Extract the (x, y) coordinate from the center of the cell holding the provided text.  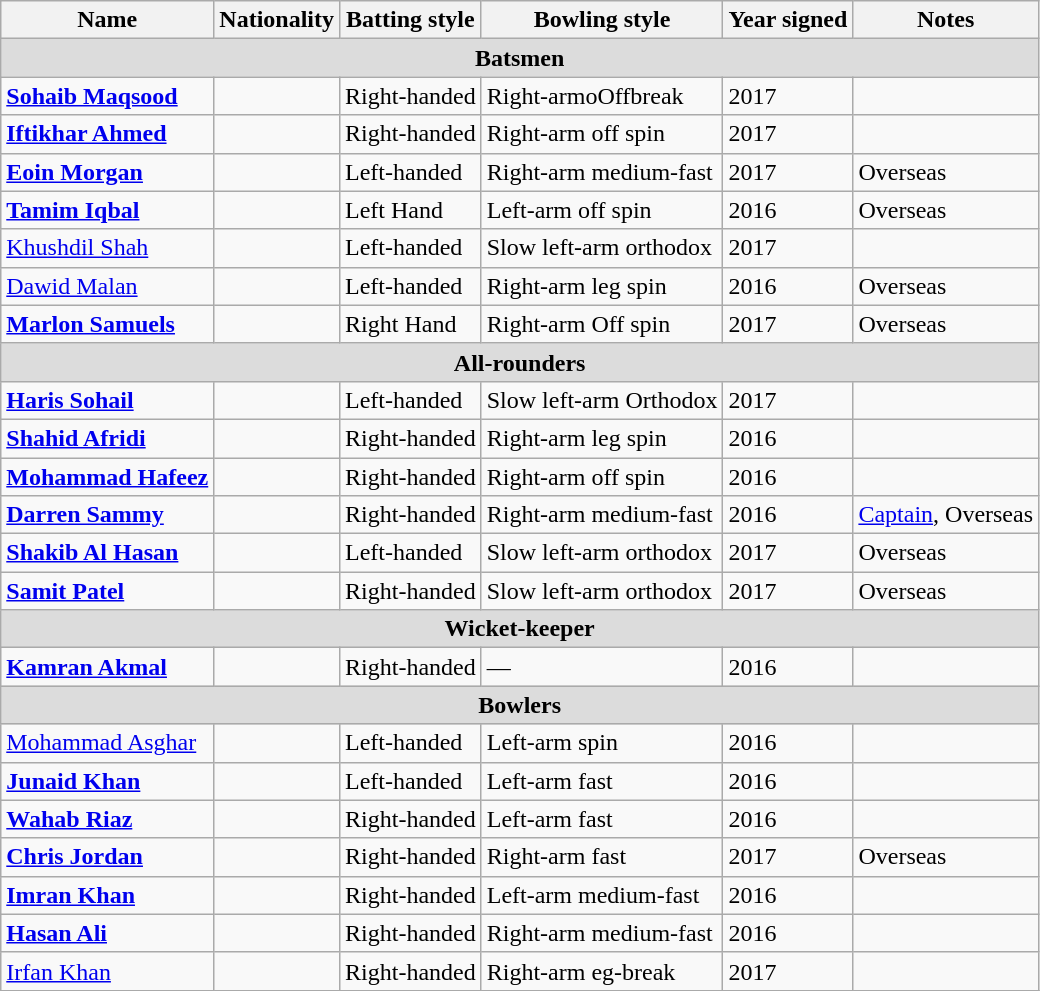
Shakib Al Hasan (108, 553)
Samit Patel (108, 591)
Slow left-arm Orthodox (602, 400)
Batsmen (520, 58)
Kamran Akmal (108, 667)
Year signed (788, 20)
Left-arm medium-fast (602, 895)
Sohaib Maqsood (108, 96)
Dawid Malan (108, 286)
Left-arm off spin (602, 210)
Hasan Ali (108, 933)
Right-arm eg-break (602, 971)
Bowling style (602, 20)
Wahab Riaz (108, 819)
Bowlers (520, 705)
Shahid Afridi (108, 438)
Irfan Khan (108, 971)
Captain, Overseas (946, 515)
Nationality (277, 20)
Mohammad Hafeez (108, 477)
Right-arm Off spin (602, 324)
Right Hand (411, 324)
Batting style (411, 20)
Wicket-keeper (520, 629)
— (602, 667)
Mohammad Asghar (108, 743)
Junaid Khan (108, 781)
Right-arm fast (602, 857)
Khushdil Shah (108, 248)
Left-arm spin (602, 743)
Tamim Iqbal (108, 210)
Eoin Morgan (108, 172)
All-rounders (520, 362)
Iftikhar Ahmed (108, 134)
Right-armoOffbreak (602, 96)
Notes (946, 20)
Marlon Samuels (108, 324)
Left Hand (411, 210)
Chris Jordan (108, 857)
Name (108, 20)
Darren Sammy (108, 515)
Imran Khan (108, 895)
Haris Sohail (108, 400)
